For the text-containing cell, return its midpoint in (X, Y) coordinate format. 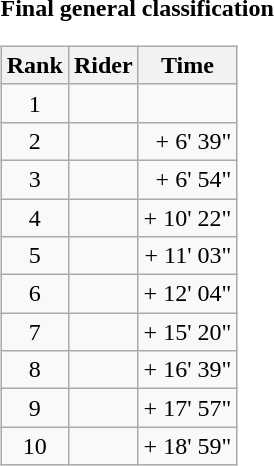
Time (188, 65)
+ 12' 04" (188, 294)
Rider (103, 65)
3 (34, 179)
+ 15' 20" (188, 332)
+ 16' 39" (188, 370)
+ 18' 59" (188, 446)
10 (34, 446)
+ 11' 03" (188, 256)
8 (34, 370)
7 (34, 332)
5 (34, 256)
+ 6' 54" (188, 179)
9 (34, 408)
2 (34, 141)
+ 17' 57" (188, 408)
+ 6' 39" (188, 141)
1 (34, 103)
6 (34, 294)
4 (34, 217)
Rank (34, 65)
+ 10' 22" (188, 217)
